Search for the cell housing the specified text and yield its (x, y) center coordinate. 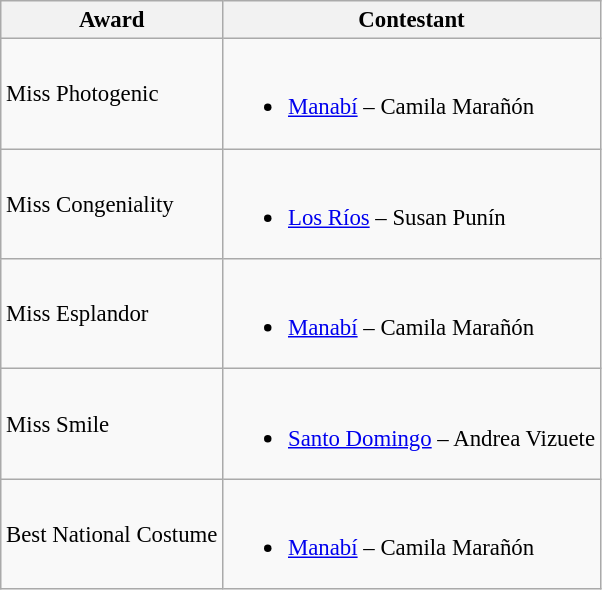
Award (112, 20)
Miss Smile (112, 424)
Los Ríos – Susan Punín (412, 204)
Contestant (412, 20)
Miss Congeniality (112, 204)
Best National Costume (112, 534)
Santo Domingo – Andrea Vizuete (412, 424)
Miss Photogenic (112, 94)
Miss Esplandor (112, 314)
